Determine the [x, y] coordinate at the center of the cell enclosing the given text.  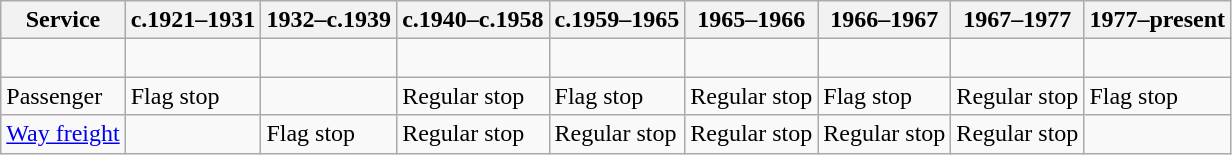
c.1940–c.1958 [473, 20]
1966–1967 [884, 20]
1967–1977 [1018, 20]
1965–1966 [752, 20]
c.1959–1965 [617, 20]
c.1921–1931 [193, 20]
1932–c.1939 [329, 20]
1977–present [1158, 20]
Way freight [63, 134]
Passenger [63, 96]
Service [63, 20]
